Locate the cell with the specified text and output its (x, y) center coordinate. 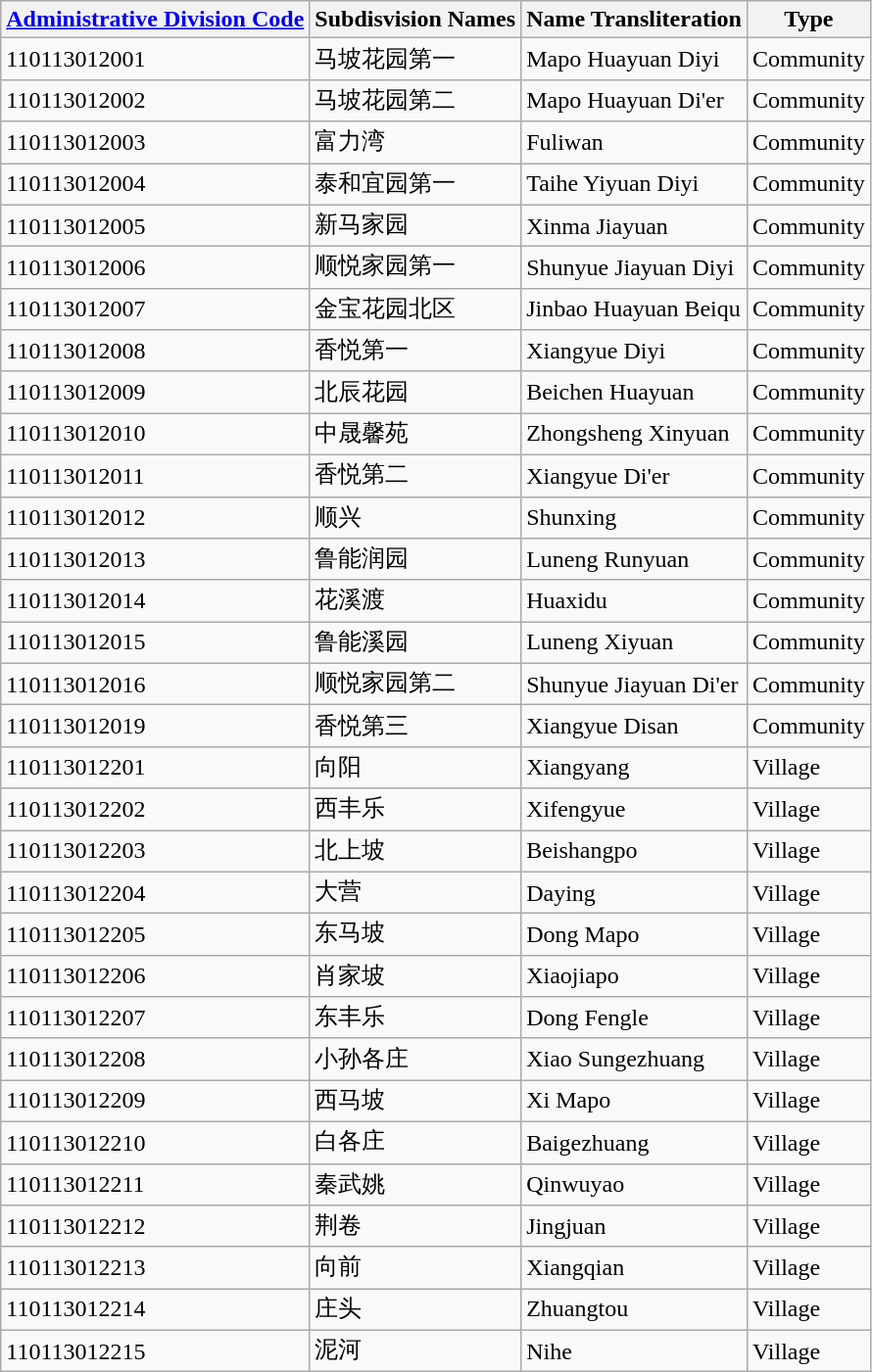
秦武姚 (415, 1185)
110113012015 (155, 642)
大营 (415, 893)
Beishangpo (635, 852)
110113012019 (155, 727)
Xi Mapo (635, 1101)
110113012205 (155, 934)
西丰乐 (415, 809)
Xinma Jiayuan (635, 225)
富力湾 (415, 143)
泥河 (415, 1351)
Xifengyue (635, 809)
110113012206 (155, 975)
金宝花园北区 (415, 309)
东马坡 (415, 934)
110113012011 (155, 476)
顺兴 (415, 517)
中晟馨苑 (415, 435)
Zhuangtou (635, 1310)
Jinbao Huayuan Beiqu (635, 309)
Name Transliteration (635, 20)
Shunyue Jiayuan Diyi (635, 268)
110113012002 (155, 100)
110113012008 (155, 351)
110113012003 (155, 143)
顺悦家园第一 (415, 268)
Type (808, 20)
鲁能润园 (415, 560)
110113012006 (155, 268)
Baigezhuang (635, 1142)
香悦第二 (415, 476)
110113012209 (155, 1101)
Luneng Runyuan (635, 560)
110113012013 (155, 560)
110113012009 (155, 392)
Subdisvision Names (415, 20)
Shunyue Jiayuan Di'er (635, 684)
Daying (635, 893)
110113012201 (155, 768)
Xiao Sungezhuang (635, 1060)
鲁能溪园 (415, 642)
110113012207 (155, 1018)
110113012211 (155, 1185)
Fuliwan (635, 143)
Huaxidu (635, 601)
110113012001 (155, 59)
泰和宜园第一 (415, 184)
新马家园 (415, 225)
Nihe (635, 1351)
Qinwuyao (635, 1185)
Mapo Huayuan Di'er (635, 100)
Xiangqian (635, 1267)
110113012004 (155, 184)
110113012215 (155, 1351)
Mapo Huayuan Diyi (635, 59)
110113012214 (155, 1310)
Shunxing (635, 517)
花溪渡 (415, 601)
小孙各庄 (415, 1060)
110113012007 (155, 309)
110113012202 (155, 809)
Jingjuan (635, 1226)
白各庄 (415, 1142)
Xiangyang (635, 768)
110113012005 (155, 225)
Administrative Division Code (155, 20)
Dong Mapo (635, 934)
Xiangyue Diyi (635, 351)
向阳 (415, 768)
110113012014 (155, 601)
110113012210 (155, 1142)
顺悦家园第二 (415, 684)
Taihe Yiyuan Diyi (635, 184)
110113012203 (155, 852)
香悦第三 (415, 727)
Beichen Huayuan (635, 392)
Dong Fengle (635, 1018)
马坡花园第一 (415, 59)
香悦第一 (415, 351)
110113012016 (155, 684)
西马坡 (415, 1101)
北上坡 (415, 852)
马坡花园第二 (415, 100)
东丰乐 (415, 1018)
北辰花园 (415, 392)
Xiangyue Disan (635, 727)
110113012012 (155, 517)
Xiangyue Di'er (635, 476)
Xiaojiapo (635, 975)
110113012010 (155, 435)
110113012204 (155, 893)
110113012208 (155, 1060)
向前 (415, 1267)
110113012212 (155, 1226)
110113012213 (155, 1267)
Luneng Xiyuan (635, 642)
肖家坡 (415, 975)
荆卷 (415, 1226)
Zhongsheng Xinyuan (635, 435)
庄头 (415, 1310)
